Pinpoint the cell where the given text exists, returning its (x, y) midpoint coordinate. 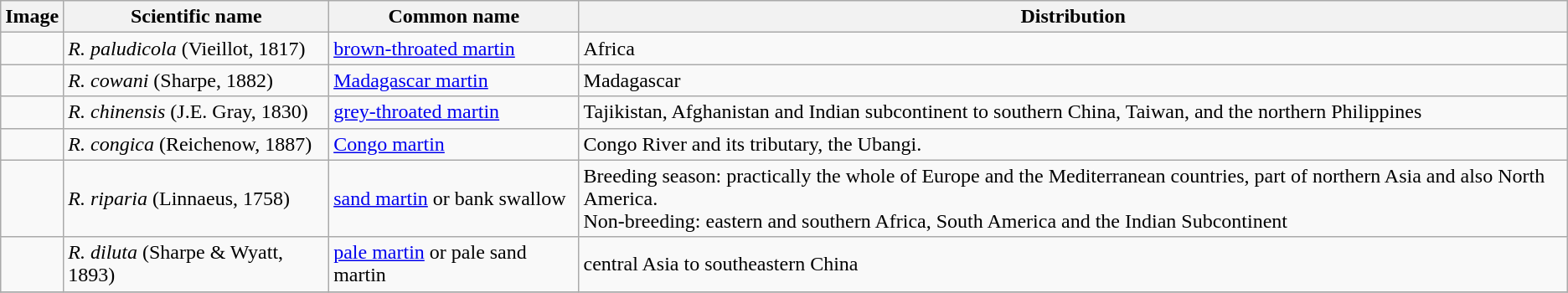
grey-throated martin (454, 112)
R. riparia (Linnaeus, 1758) (196, 198)
sand martin or bank swallow (454, 198)
central Asia to southeastern China (1073, 265)
Tajikistan, Afghanistan and Indian subcontinent to southern China, Taiwan, and the northern Philippines (1073, 112)
R. congica (Reichenow, 1887) (196, 144)
Africa (1073, 49)
brown-throated martin (454, 49)
Scientific name (196, 17)
Common name (454, 17)
Congo River and its tributary, the Ubangi. (1073, 144)
Madagascar (1073, 80)
R. cowani (Sharpe, 1882) (196, 80)
Image (32, 17)
R. chinensis (J.E. Gray, 1830) (196, 112)
Congo martin (454, 144)
pale martin or pale sand martin (454, 265)
Madagascar martin (454, 80)
R. diluta (Sharpe & Wyatt, 1893) (196, 265)
R. paludicola (Vieillot, 1817) (196, 49)
Distribution (1073, 17)
